Detect which cell encompasses the target text, then output its (X, Y) center coordinate. 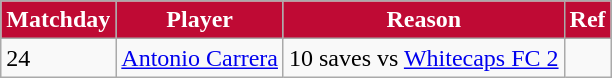
Antonio Carrera (200, 58)
10 saves vs Whitecaps FC 2 (424, 58)
Reason (424, 20)
Ref (588, 20)
Matchday (58, 20)
24 (58, 58)
Player (200, 20)
